Search for the cell housing the specified text and yield its (X, Y) center coordinate. 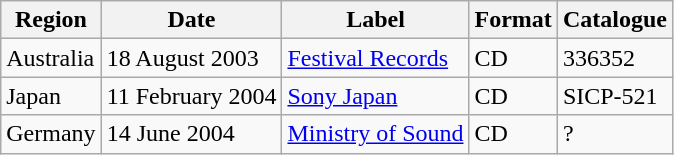
18 August 2003 (192, 58)
Catalogue (614, 20)
11 February 2004 (192, 96)
Region (51, 20)
Format (513, 20)
Label (376, 20)
Sony Japan (376, 96)
14 June 2004 (192, 134)
SICP-521 (614, 96)
Date (192, 20)
Australia (51, 58)
Ministry of Sound (376, 134)
? (614, 134)
Germany (51, 134)
336352 (614, 58)
Festival Records (376, 58)
Japan (51, 96)
